Extract the [X, Y] coordinate from the center of the cell holding the provided text.  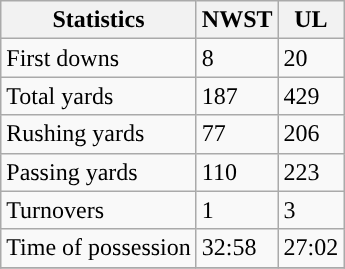
223 [311, 172]
First downs [99, 58]
77 [237, 134]
Passing yards [99, 172]
3 [311, 210]
206 [311, 134]
Turnovers [99, 210]
Total yards [99, 96]
110 [237, 172]
1 [237, 210]
Rushing yards [99, 134]
NWST [237, 20]
Statistics [99, 20]
187 [237, 96]
20 [311, 58]
8 [237, 58]
UL [311, 20]
Time of possession [99, 248]
32:58 [237, 248]
27:02 [311, 248]
429 [311, 96]
